Identify which cell holds the provided text, then report its [X, Y] central coordinate. 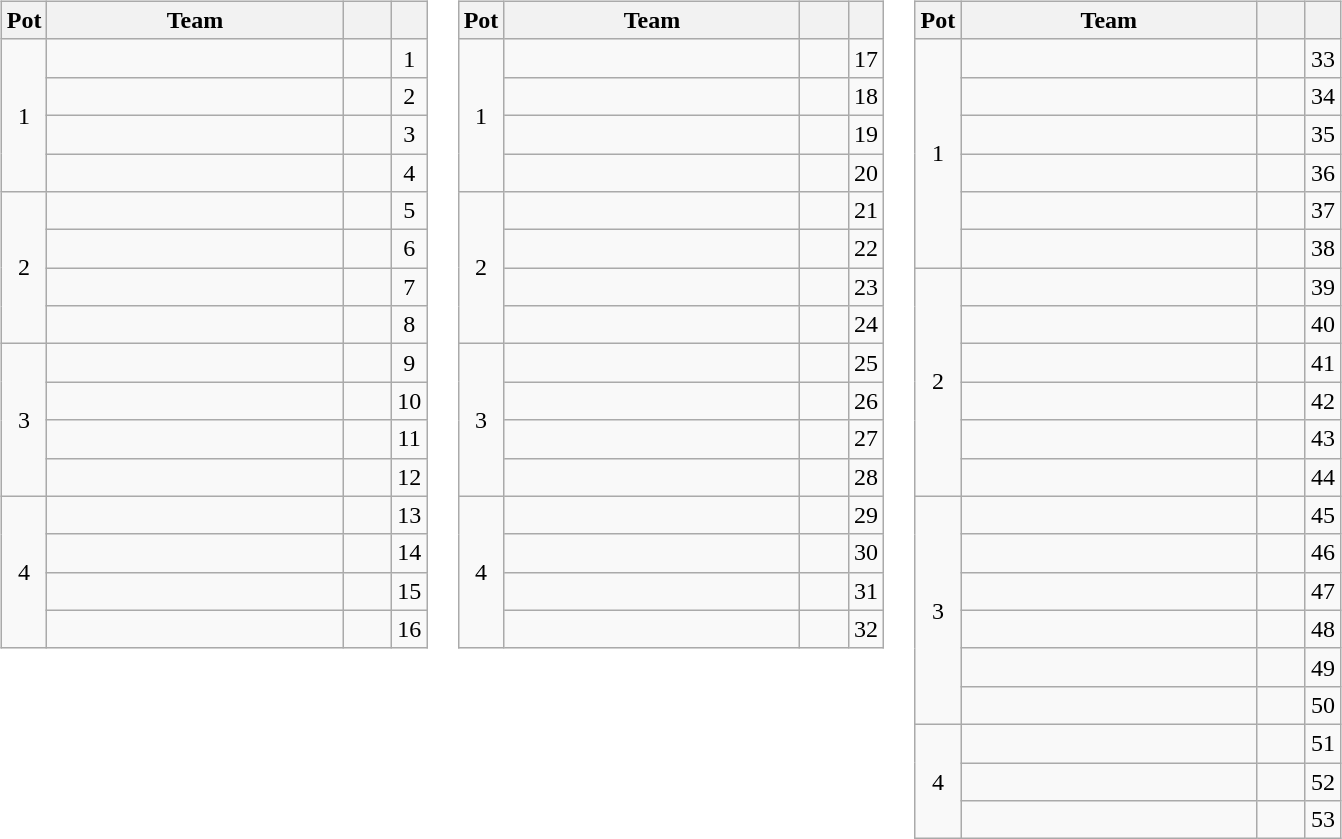
45 [1322, 515]
43 [1322, 439]
50 [1322, 705]
35 [1322, 134]
47 [1322, 591]
52 [1322, 781]
48 [1322, 629]
11 [410, 439]
23 [866, 287]
16 [410, 629]
13 [410, 515]
8 [410, 325]
34 [1322, 96]
25 [866, 363]
51 [1322, 743]
5 [410, 211]
10 [410, 401]
28 [866, 477]
29 [866, 515]
19 [866, 134]
24 [866, 325]
41 [1322, 363]
37 [1322, 211]
27 [866, 439]
38 [1322, 249]
17 [866, 58]
31 [866, 591]
44 [1322, 477]
12 [410, 477]
33 [1322, 58]
26 [866, 401]
14 [410, 553]
15 [410, 591]
46 [1322, 553]
40 [1322, 325]
22 [866, 249]
42 [1322, 401]
53 [1322, 820]
20 [866, 173]
9 [410, 363]
7 [410, 287]
36 [1322, 173]
6 [410, 249]
49 [1322, 667]
32 [866, 629]
39 [1322, 287]
18 [866, 96]
30 [866, 553]
21 [866, 211]
